Return [x, y] of the center of cell containing provided text 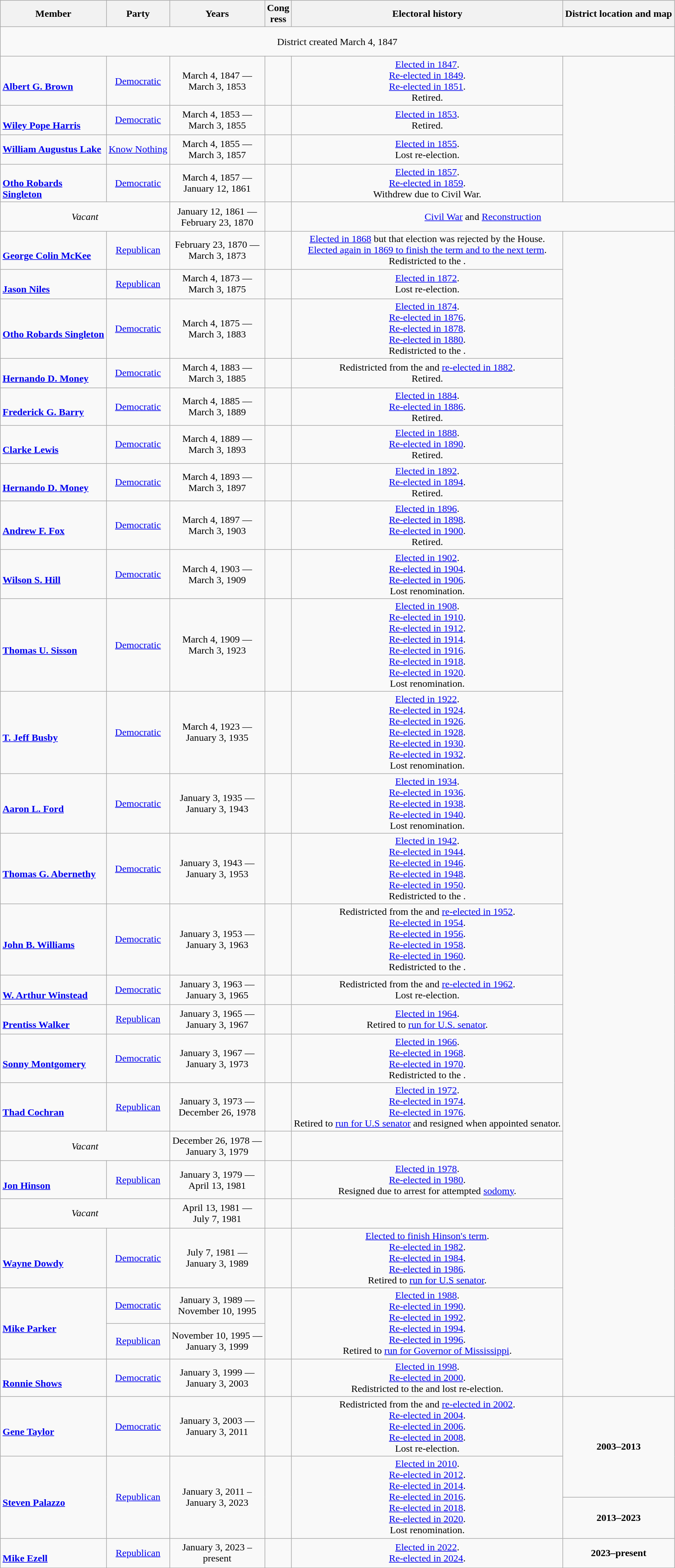
Elected in 1998.Re-elected in 2000.Redistricted to the and lost re-election. [427, 1378]
William Augustus Lake [53, 149]
Redistricted from the and re-elected in 1952.Re-elected in 1954.Re-elected in 1956.Re-elected in 1958.Re-elected in 1960.Redistricted to the . [427, 939]
March 4, 1857 —January 12, 1861 [217, 183]
Sonny Montgomery [53, 1058]
Years [217, 14]
Ronnie Shows [53, 1378]
Otho RobardsSingleton [53, 183]
Elected in 1988.Re-elected in 1990.Re-elected in 1992.Re-elected in 1994.Re-elected in 1996.Retired to run for Governor of Mississippi. [427, 1324]
W. Arthur Winstead [53, 990]
Andrew F. Fox [53, 525]
February 23, 1870 —March 3, 1873 [217, 250]
March 4, 1889 —March 3, 1893 [217, 444]
Elected in 1847.Re-elected in 1849.Re-elected in 1851.Retired. [427, 81]
2013–2023 [619, 1518]
January 3, 1999 —January 3, 2003 [217, 1378]
January 3, 1973 —December 26, 1978 [217, 1107]
Aaron L. Ford [53, 803]
April 13, 1981 —July 7, 1981 [217, 1213]
Prentiss Walker [53, 1019]
Clarke Lewis [53, 444]
Redistricted from the and re-elected in 1882.Retired. [427, 373]
Elected in 1972.Re-elected in 1974.Re-elected in 1976.Retired to run for U.S senator and resigned when appointed senator. [427, 1107]
Albert G. Brown [53, 81]
Thad Cochran [53, 1107]
Elected in 1966.Re-elected in 1968.Re-elected in 1970.Redistricted to the . [427, 1058]
March 4, 1893 —March 3, 1897 [217, 482]
Thomas G. Abernethy [53, 869]
March 4, 1883 —March 3, 1885 [217, 373]
January 3, 2023 –present [217, 1553]
January 3, 1953 —January 3, 1963 [217, 939]
January 3, 1967 —January 3, 1973 [217, 1058]
January 3, 2003 —January 3, 2011 [217, 1426]
Elected in 1902.Re-elected in 1904.Re-elected in 1906.Lost renomination. [427, 574]
January 3, 1935 —January 3, 1943 [217, 803]
Elected in 1942.Re-elected in 1944.Re-elected in 1946.Re-elected in 1948.Re-elected in 1950.Redistricted to the . [427, 869]
Civil War and Reconstruction [483, 217]
November 10, 1995 —January 3, 1999 [217, 1341]
January 12, 1861 —February 23, 1870 [217, 217]
Elected in 1888.Re-elected in 1890.Retired. [427, 444]
January 3, 1963 —January 3, 1965 [217, 990]
January 3, 2011 –January 3, 2023 [217, 1497]
Elected to finish Hinson's term.Re-elected in 1982.Re-elected in 1984.Re-elected in 1986.Retired to run for U.S senator. [427, 1258]
Elected in 1872.Lost re-election. [427, 284]
Elected in 1978.Re-elected in 1980.Resigned due to arrest for attempted sodomy. [427, 1180]
Jon Hinson [53, 1180]
District created March 4, 1847 [337, 42]
Redistricted from the and re-elected in 1962.Lost re-election. [427, 990]
March 4, 1903 —March 3, 1909 [217, 574]
Gene Taylor [53, 1426]
Elected in 1853.Retired. [427, 120]
George Colin McKee [53, 250]
Elected in 1884.Re-elected in 1886.Retired. [427, 407]
March 4, 1923 —January 3, 1935 [217, 732]
March 4, 1909 —March 3, 1923 [217, 645]
Know Nothing [138, 149]
Elected in 1857.Re-elected in 1859.Withdrew due to Civil War. [427, 183]
Elected in 1922.Re-elected in 1924.Re-elected in 1926.Re-elected in 1928.Re-elected in 1930.Re-elected in 1932.Lost renomination. [427, 732]
Elected in 2022.Re-elected in 2024. [427, 1553]
Elected in 1855.Lost re-election. [427, 149]
Elected in 1868 but that election was rejected by the House.Elected again in 1869 to finish the term and to the next term.Redistricted to the . [427, 250]
January 3, 1989 —November 10, 1995 [217, 1306]
March 4, 1873 —March 3, 1875 [217, 284]
March 4, 1875 —March 3, 1883 [217, 328]
July 7, 1981 —January 3, 1989 [217, 1258]
Wilson S. Hill [53, 574]
March 4, 1897 —March 3, 1903 [217, 525]
March 4, 1853 —March 3, 1855 [217, 120]
March 4, 1855 —March 3, 1857 [217, 149]
Thomas U. Sisson [53, 645]
Member [53, 14]
Congress [278, 14]
Wiley Pope Harris [53, 120]
T. Jeff Busby [53, 732]
Elected in 1964.Retired to run for U.S. senator. [427, 1019]
Elected in 1874.Re-elected in 1876.Re-elected in 1878.Re-elected in 1880.Redistricted to the . [427, 328]
Elected in 1896.Re-elected in 1898.Re-elected in 1900.Retired. [427, 525]
Steven Palazzo [53, 1497]
Elected in 1908.Re-elected in 1910.Re-elected in 1912.Re-elected in 1914.Re-elected in 1916.Re-elected in 1918.Re-elected in 1920.Lost renomination. [427, 645]
January 3, 1943 —January 3, 1953 [217, 869]
2023–present [619, 1553]
John B. Williams [53, 939]
Jason Niles [53, 284]
January 3, 1979 —April 13, 1981 [217, 1180]
January 3, 1965 —January 3, 1967 [217, 1019]
Elected in 1934.Re-elected in 1936.Re-elected in 1938.Re-elected in 1940.Lost renomination. [427, 803]
Elected in 1892.Re-elected in 1894.Retired. [427, 482]
December 26, 1978 —January 3, 1979 [217, 1146]
Party [138, 14]
Frederick G. Barry [53, 407]
Electoral history [427, 14]
March 4, 1885 —March 3, 1889 [217, 407]
District location and map [619, 14]
Otho Robards Singleton [53, 328]
Mike Parker [53, 1324]
Elected in 2010.Re-elected in 2012.Re-elected in 2014.Re-elected in 2016.Re-elected in 2018.Re-elected in 2020.Lost renomination. [427, 1497]
2003–2013 [619, 1447]
Mike Ezell [53, 1553]
March 4, 1847 —March 3, 1853 [217, 81]
Wayne Dowdy [53, 1258]
Redistricted from the and re-elected in 2002.Re-elected in 2004.Re-elected in 2006.Re-elected in 2008.Lost re-election. [427, 1426]
